For the text-containing cell, return its midpoint in [x, y] coordinate format. 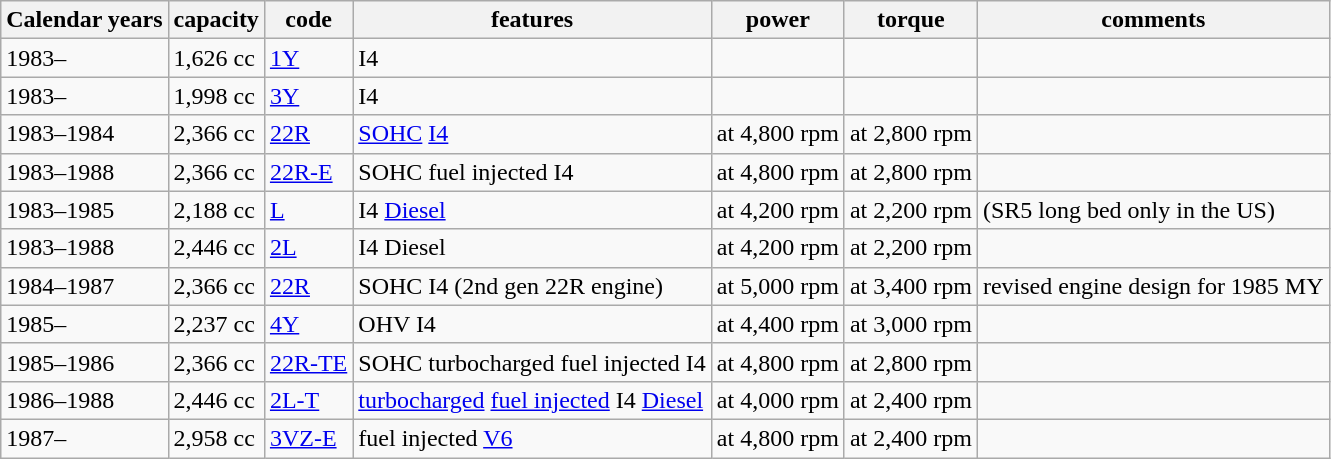
1987– [84, 438]
comments [1153, 20]
1985– [84, 324]
1983–1985 [84, 210]
2L-T [308, 400]
turbocharged fuel injected I4 Diesel [532, 400]
2,958 cc [216, 438]
SOHC turbocharged fuel injected I4 [532, 362]
at 4,000 rpm [778, 400]
fuel injected V6 [532, 438]
1985–1986 [84, 362]
1986–1988 [84, 400]
2,237 cc [216, 324]
power [778, 20]
1,998 cc [216, 96]
features [532, 20]
(SR5 long bed only in the US) [1153, 210]
L [308, 210]
SOHC I4 [532, 134]
1983–1984 [84, 134]
code [308, 20]
Calendar years [84, 20]
2L [308, 248]
revised engine design for 1985 MY [1153, 286]
OHV I4 [532, 324]
2,188 cc [216, 210]
at 5,000 rpm [778, 286]
at 4,400 rpm [778, 324]
3VZ-E [308, 438]
capacity [216, 20]
22R-TE [308, 362]
at 3,000 rpm [910, 324]
4Y [308, 324]
1984–1987 [84, 286]
22R-E [308, 172]
torque [910, 20]
SOHC I4 (2nd gen 22R engine) [532, 286]
3Y [308, 96]
1,626 cc [216, 58]
SOHC fuel injected I4 [532, 172]
1Y [308, 58]
at 3,400 rpm [910, 286]
